Determine the (X, Y) coordinate at the center of the cell enclosing the given text.  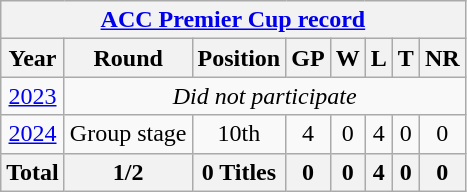
Did not participate (264, 96)
Position (239, 58)
10th (239, 134)
Group stage (128, 134)
NR (442, 58)
T (406, 58)
W (348, 58)
1/2 (128, 172)
Year (33, 58)
ACC Premier Cup record (233, 20)
Total (33, 172)
2023 (33, 96)
GP (308, 58)
2024 (33, 134)
Round (128, 58)
L (378, 58)
0 Titles (239, 172)
